Return the (x, y) coordinate for the center point of the cell that contains the specified text.  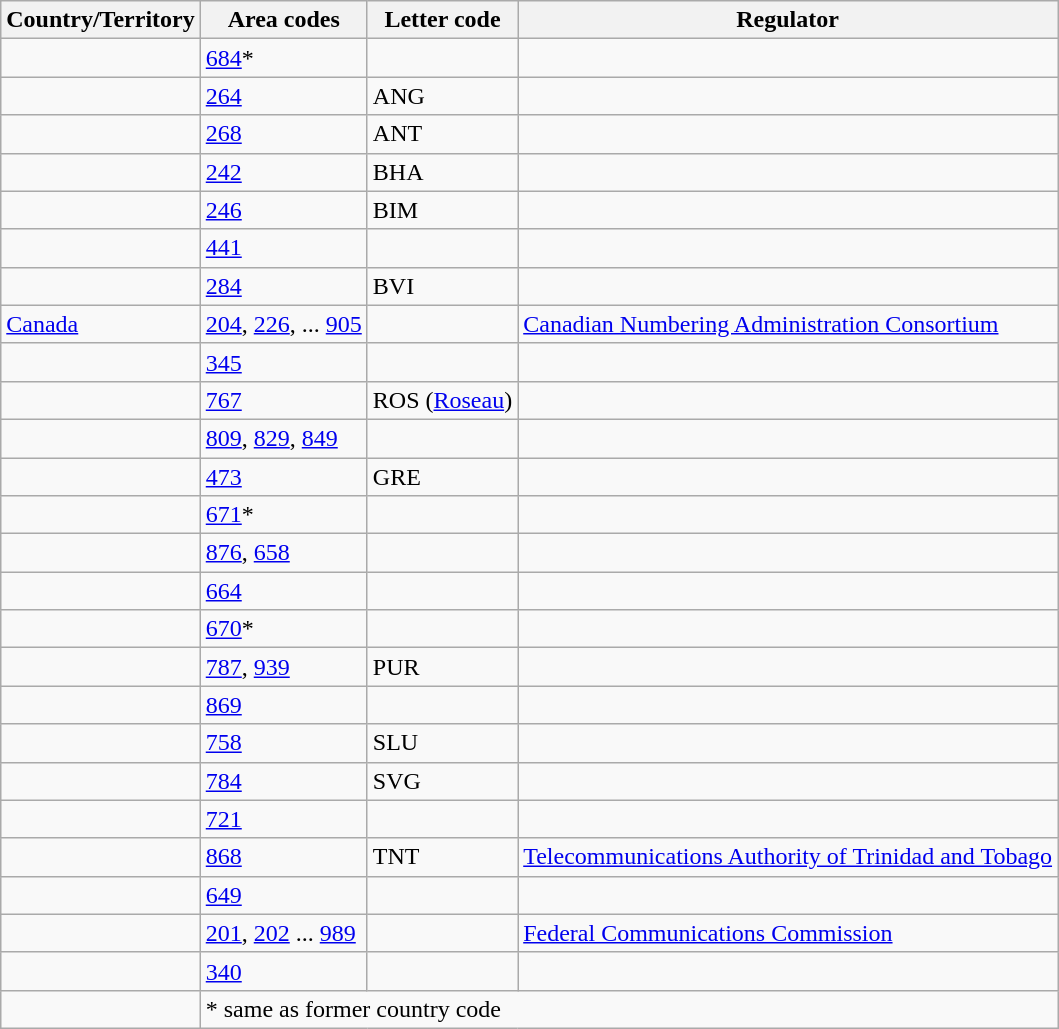
268 (284, 134)
246 (284, 210)
204, 226, ... 905 (284, 324)
Letter code (442, 20)
201, 202 ... 989 (284, 933)
787, 939 (284, 667)
784 (284, 781)
876, 658 (284, 553)
767 (284, 400)
758 (284, 743)
Telecommunications Authority of Trinidad and Tobago (788, 857)
441 (284, 248)
Canada (100, 324)
473 (284, 477)
Country/Territory (100, 20)
264 (284, 96)
GRE (442, 477)
684* (284, 58)
868 (284, 857)
SVG (442, 781)
* same as former country code (628, 1009)
670* (284, 629)
664 (284, 591)
649 (284, 895)
Area codes (284, 20)
721 (284, 819)
BHA (442, 172)
Regulator (788, 20)
Federal Communications Commission (788, 933)
345 (284, 362)
284 (284, 286)
SLU (442, 743)
BIM (442, 210)
340 (284, 971)
ANG (442, 96)
TNT (442, 857)
BVI (442, 286)
869 (284, 705)
809, 829, 849 (284, 438)
671* (284, 515)
ANT (442, 134)
PUR (442, 667)
ROS (Roseau) (442, 400)
242 (284, 172)
Canadian Numbering Administration Consortium (788, 324)
